Extract the (X, Y) coordinate from the center of the cell holding the provided text.  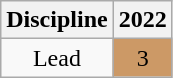
Discipline (57, 20)
Lead (57, 58)
2022 (142, 20)
3 (142, 58)
